Provide the [X, Y] coordinate of the cell's center where the given text is located.  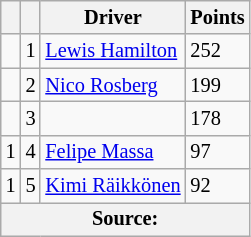
4 [31, 152]
Lewis Hamilton [112, 51]
5 [31, 186]
3 [31, 118]
Felipe Massa [112, 152]
97 [217, 152]
92 [217, 186]
Driver [112, 17]
252 [217, 51]
Kimi Räikkönen [112, 186]
2 [31, 85]
178 [217, 118]
Points [217, 17]
Nico Rosberg [112, 85]
199 [217, 85]
Source: [126, 219]
